Find where the given text appears and provide that cell's center as (x, y) coordinate. 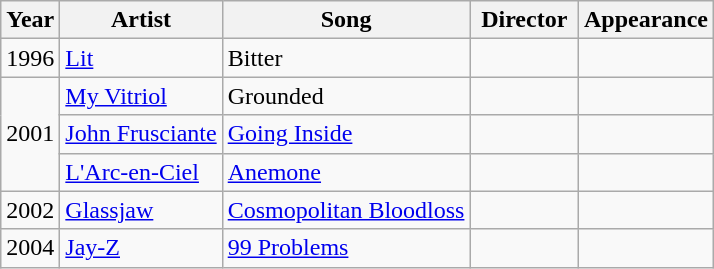
Cosmopolitan Bloodloss (346, 210)
Going Inside (346, 134)
2004 (30, 248)
Glassjaw (141, 210)
2002 (30, 210)
Lit (141, 58)
My Vitriol (141, 96)
2001 (30, 134)
John Frusciante (141, 134)
Anemone (346, 172)
Artist (141, 20)
1996 (30, 58)
Song (346, 20)
L'Arc-en-Ciel (141, 172)
Grounded (346, 96)
99 Problems (346, 248)
Director (524, 20)
Jay-Z (141, 248)
Appearance (646, 20)
Bitter (346, 58)
Year (30, 20)
